Scan for the cell matching the given text and deliver its [X, Y] coordinate at center. 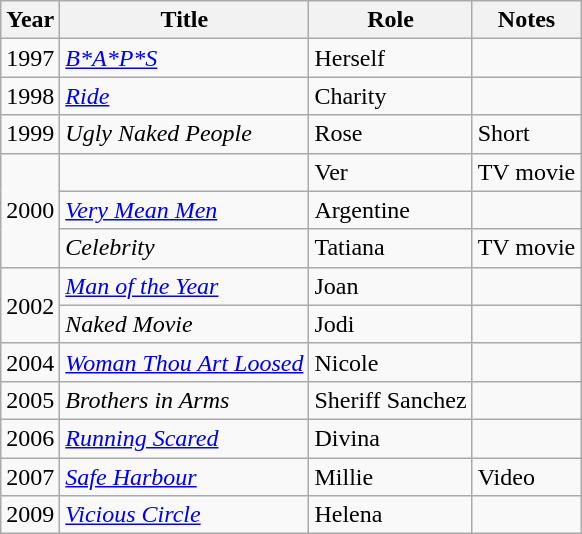
Naked Movie [184, 324]
1999 [30, 134]
2002 [30, 305]
1997 [30, 58]
B*A*P*S [184, 58]
Ugly Naked People [184, 134]
Celebrity [184, 248]
Ride [184, 96]
Woman Thou Art Loosed [184, 362]
Very Mean Men [184, 210]
Tatiana [390, 248]
Role [390, 20]
Argentine [390, 210]
2000 [30, 210]
2006 [30, 438]
Millie [390, 477]
2009 [30, 515]
Herself [390, 58]
Jodi [390, 324]
Running Scared [184, 438]
Safe Harbour [184, 477]
Man of the Year [184, 286]
1998 [30, 96]
Year [30, 20]
Short [526, 134]
2005 [30, 400]
Helena [390, 515]
Brothers in Arms [184, 400]
Charity [390, 96]
Title [184, 20]
Video [526, 477]
Nicole [390, 362]
2007 [30, 477]
Joan [390, 286]
Divina [390, 438]
Ver [390, 172]
Rose [390, 134]
Notes [526, 20]
Sheriff Sanchez [390, 400]
2004 [30, 362]
Vicious Circle [184, 515]
